Determine the (x, y) coordinate at the center of the cell enclosing the given text.  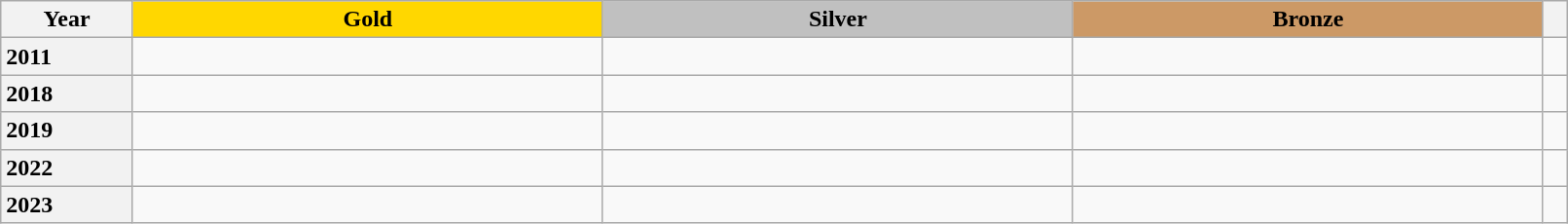
Bronze (1308, 19)
2018 (67, 93)
2011 (67, 56)
2019 (67, 131)
Year (67, 19)
Silver (837, 19)
2022 (67, 168)
2023 (67, 205)
Gold (368, 19)
